Capture the cell that displays the provided text and extract its (x, y) central coordinate. 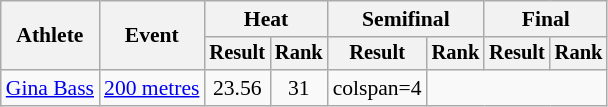
Athlete (50, 36)
Heat (266, 19)
31 (299, 88)
200 metres (152, 88)
colspan=4 (378, 88)
23.56 (237, 88)
Final (546, 19)
Event (152, 36)
Semifinal (406, 19)
Gina Bass (50, 88)
